Extract the (x, y) coordinate from the center of the cell holding the provided text.  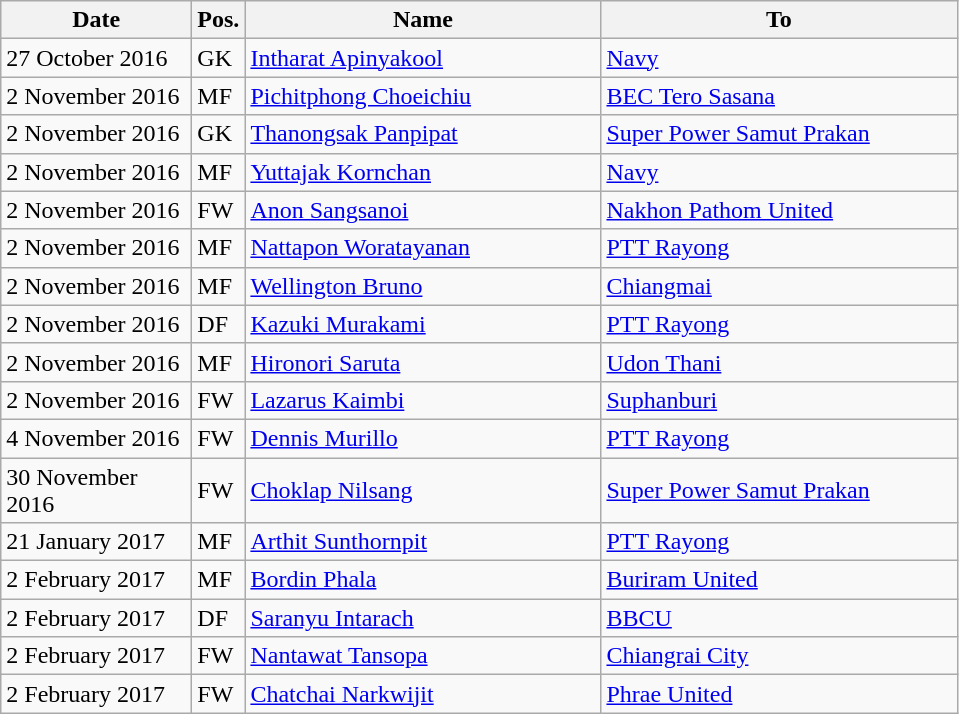
Phrae United (779, 694)
Hironori Saruta (423, 362)
Date (96, 20)
Lazarus Kaimbi (423, 400)
Intharat Apinyakool (423, 58)
Pos. (218, 20)
27 October 2016 (96, 58)
Pichitphong Choeichiu (423, 96)
Chiangrai City (779, 656)
Bordin Phala (423, 580)
Arthit Sunthornpit (423, 542)
Kazuki Murakami (423, 324)
BBCU (779, 618)
Udon Thani (779, 362)
BEC Tero Sasana (779, 96)
Buriram United (779, 580)
Saranyu Intarach (423, 618)
Chiangmai (779, 286)
Choklap Nilsang (423, 490)
Nattapon Woratayanan (423, 248)
Yuttajak Kornchan (423, 172)
To (779, 20)
30 November 2016 (96, 490)
Name (423, 20)
21 January 2017 (96, 542)
4 November 2016 (96, 438)
Dennis Murillo (423, 438)
Suphanburi (779, 400)
Nakhon Pathom United (779, 210)
Wellington Bruno (423, 286)
Thanongsak Panpipat (423, 134)
Nantawat Tansopa (423, 656)
Anon Sangsanoi (423, 210)
Chatchai Narkwijit (423, 694)
